Extract the (x, y) coordinate from the center of the cell holding the provided text.  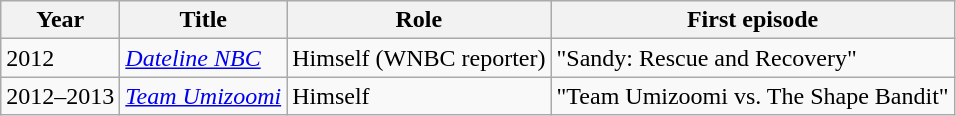
2012–2013 (60, 96)
Year (60, 20)
2012 (60, 58)
Himself (419, 96)
Dateline NBC (204, 58)
Title (204, 20)
"Team Umizoomi vs. The Shape Bandit" (752, 96)
Himself (WNBC reporter) (419, 58)
First episode (752, 20)
"Sandy: Rescue and Recovery" (752, 58)
Team Umizoomi (204, 96)
Role (419, 20)
